Pinpoint the cell where the given text exists, returning its (x, y) midpoint coordinate. 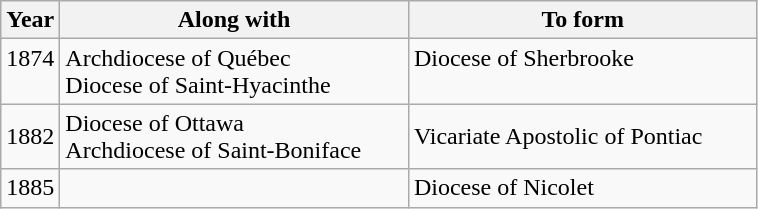
Archdiocese of Québec Diocese of Saint-Hyacinthe (234, 72)
Diocese of Sherbrooke (582, 72)
Along with (234, 20)
1874 (30, 72)
Year (30, 20)
1885 (30, 188)
Diocese of Nicolet (582, 188)
1882 (30, 136)
Vicariate Apostolic of Pontiac (582, 136)
Diocese of Ottawa Archdiocese of Saint-Boniface (234, 136)
To form (582, 20)
